Return the (X, Y) coordinate for the center point of the cell that contains the specified text.  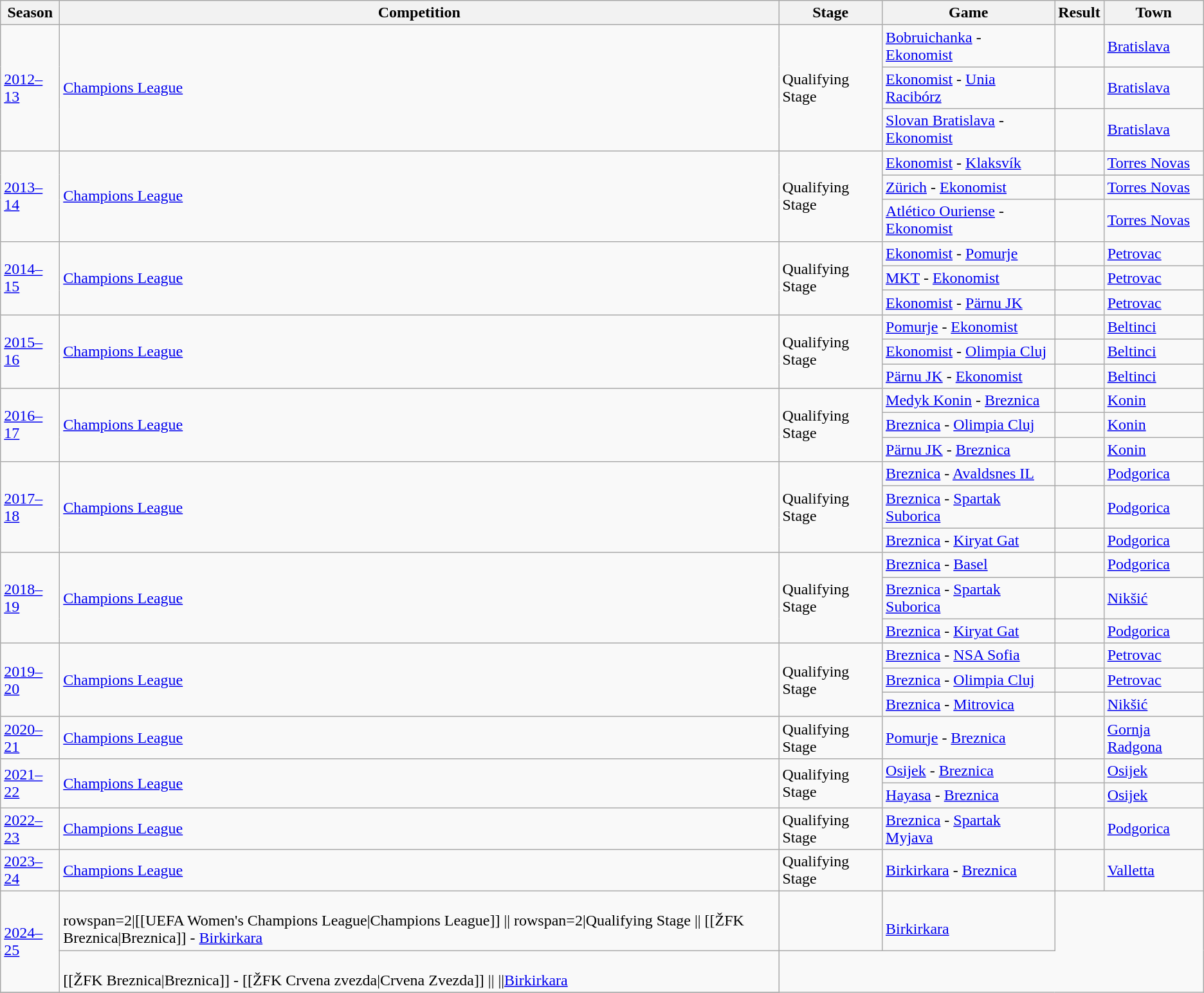
Birkirkara (969, 921)
2023–24 (30, 871)
Competition (419, 13)
Ekonomist - Unia Racibórz (969, 87)
Ekonomist - Pomurje (969, 253)
Medyk Konin - Breznica (969, 401)
2021–22 (30, 783)
Hayasa - Breznica (969, 795)
Bobruichanka - Ekonomist (969, 46)
MKT - Ekonomist (969, 278)
Valletta (1154, 871)
Breznica - Basel (969, 565)
2014–15 (30, 278)
Stage (831, 13)
Breznica - Mitrovica (969, 704)
Breznica - Spartak Myjava (969, 828)
Pärnu JK - Breznica (969, 450)
2019–20 (30, 680)
Breznica - NSA Sofia (969, 655)
Result (1079, 13)
2018–19 (30, 598)
Ekonomist - Pärnu JK (969, 302)
Birkirkara - Breznica (969, 871)
2015–16 (30, 351)
Pomurje - Ekonomist (969, 327)
Pomurje - Breznica (969, 737)
Town (1154, 13)
2016–17 (30, 425)
Gornja Radgona (1154, 737)
Pärnu JK - Ekonomist (969, 376)
2017–18 (30, 507)
2024–25 (30, 942)
2012–13 (30, 87)
2013–14 (30, 196)
2022–23 (30, 828)
Slovan Bratislava - Ekonomist (969, 130)
Osijek - Breznica (969, 770)
Atlético Ouriense - Ekonomist (969, 220)
Game (969, 13)
rowspan=2|[[UEFA Women's Champions League|Champions League]] || rowspan=2|Qualifying Stage || [[ŽFK Breznica|Breznica]] - Birkirkara (419, 921)
Ekonomist - Olimpia Cluj (969, 351)
2020–21 (30, 737)
Season (30, 13)
Zürich - Ekonomist (969, 187)
Breznica - Avaldsnes IL (969, 474)
Ekonomist - Klaksvík (969, 163)
[[ŽFK Breznica|Breznica]] - [[ŽFK Crvena zvezda|Crvena Zvezda]] || ||Birkirkara (419, 971)
